Find where the given text appears and provide that cell's center as (X, Y) coordinate. 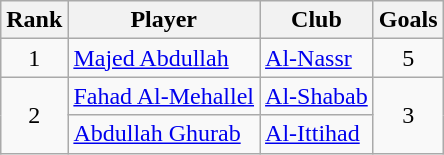
Abdullah Ghurab (164, 134)
Fahad Al-Mehallel (164, 96)
Rank (34, 20)
Al-Ittihad (317, 134)
Al-Nassr (317, 58)
3 (408, 115)
1 (34, 58)
Al-Shabab (317, 96)
5 (408, 58)
2 (34, 115)
Majed Abdullah (164, 58)
Club (317, 20)
Goals (408, 20)
Player (164, 20)
